For the text-containing cell, return its midpoint in (X, Y) coordinate format. 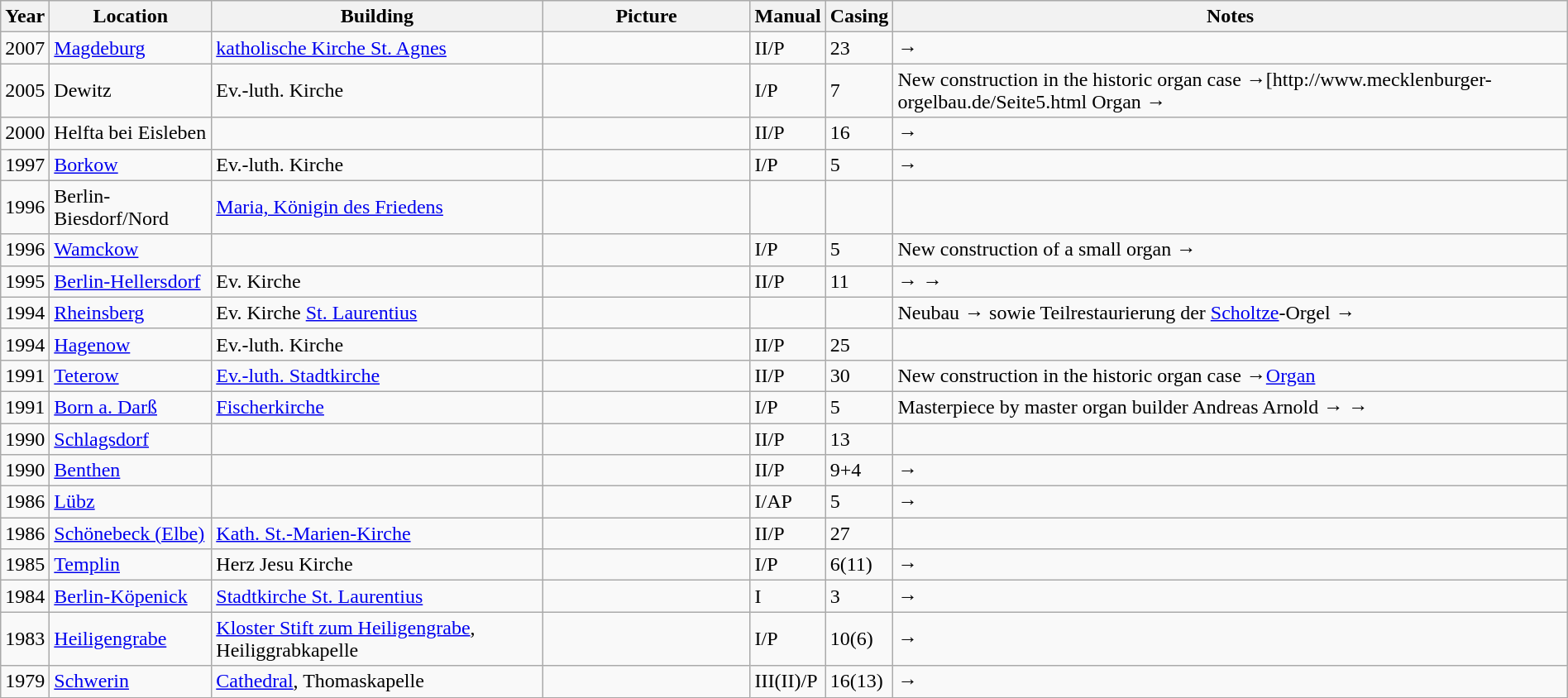
Heiligengrabe (131, 638)
I (787, 596)
2000 (25, 133)
Schwerin (131, 681)
23 (859, 48)
Maria, Königin des Friedens (377, 207)
30 (859, 375)
Cathedral, Thomaskapelle (377, 681)
25 (859, 344)
Berlin-Hellersdorf (131, 281)
Wamckow (131, 250)
New construction in the historic organ case →[http://www.mecklenburger-orgelbau.de/Seite5.html Organ → (1231, 91)
katholische Kirche St. Agnes (377, 48)
Kath. St.-Marien-Kirche (377, 533)
11 (859, 281)
10(6) (859, 638)
1983 (25, 638)
Born a. Darß (131, 407)
7 (859, 91)
13 (859, 439)
1997 (25, 165)
Casing (859, 17)
1979 (25, 681)
Schlagsdorf (131, 439)
2005 (25, 91)
Year (25, 17)
Schönebeck (Elbe) (131, 533)
Ev.-luth. Stadtkirche (377, 375)
Rheinsberg (131, 313)
Manual (787, 17)
Benthen (131, 471)
16(13) (859, 681)
Ev. Kirche (377, 281)
Berlin-Köpenick (131, 596)
1984 (25, 596)
Fischerkirche (377, 407)
2007 (25, 48)
27 (859, 533)
Neubau → sowie Teilrestaurierung der Scholtze-Orgel → (1231, 313)
Teterow (131, 375)
Kloster Stift zum Heiligengrabe, Heiliggrabkapelle (377, 638)
1995 (25, 281)
Location (131, 17)
9+4 (859, 471)
New construction in the historic organ case →Organ (1231, 375)
Masterpiece by master organ builder Andreas Arnold → → (1231, 407)
→ → (1231, 281)
Building (377, 17)
I/AP (787, 502)
Magdeburg (131, 48)
1985 (25, 565)
Templin (131, 565)
Stadtkirche St. Laurentius (377, 596)
Herz Jesu Kirche (377, 565)
Lübz (131, 502)
Picture (647, 17)
3 (859, 596)
Notes (1231, 17)
16 (859, 133)
III(II)/P (787, 681)
Dewitz (131, 91)
Berlin-Biesdorf/Nord (131, 207)
New construction of a small organ → (1231, 250)
6(11) (859, 565)
Ev. Kirche St. Laurentius (377, 313)
Hagenow (131, 344)
Helfta bei Eisleben (131, 133)
Borkow (131, 165)
